Extract the [x, y] coordinate from the center of the cell holding the provided text.  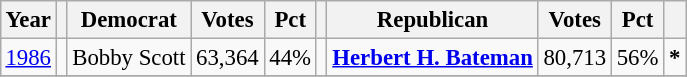
Year [28, 20]
44% [290, 57]
80,713 [574, 57]
Republican [432, 20]
1986 [28, 57]
Herbert H. Bateman [432, 57]
Bobby Scott [129, 57]
56% [637, 57]
* [675, 57]
63,364 [228, 57]
Democrat [129, 20]
